From the cell containing the given text, extract its center point as [x, y] coordinate. 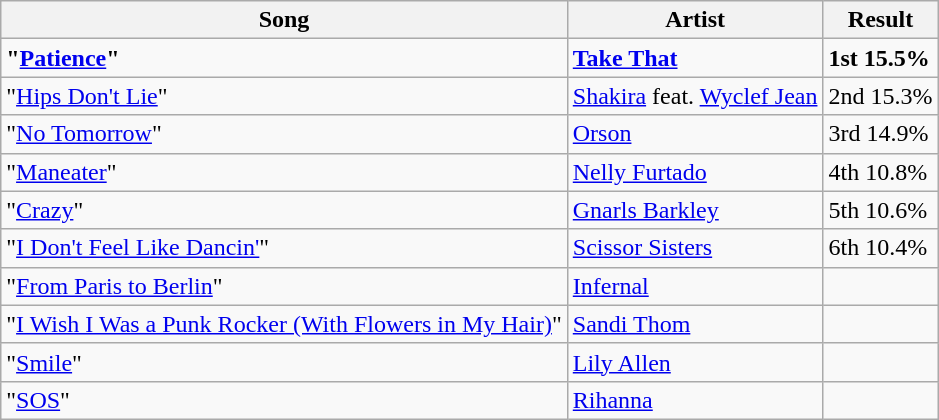
"From Paris to Berlin" [284, 286]
Gnarls Barkley [695, 210]
Result [880, 20]
6th 10.4% [880, 248]
"Patience" [284, 58]
"Smile" [284, 362]
"SOS" [284, 400]
"No Tomorrow" [284, 134]
Infernal [695, 286]
Song [284, 20]
3rd 14.9% [880, 134]
"Maneater" [284, 172]
"Hips Don't Lie" [284, 96]
"I Wish I Was a Punk Rocker (With Flowers in My Hair)" [284, 324]
Scissor Sisters [695, 248]
Nelly Furtado [695, 172]
Shakira feat. Wyclef Jean [695, 96]
Orson [695, 134]
Rihanna [695, 400]
5th 10.6% [880, 210]
4th 10.8% [880, 172]
Sandi Thom [695, 324]
1st 15.5% [880, 58]
2nd 15.3% [880, 96]
Lily Allen [695, 362]
Take That [695, 58]
Artist [695, 20]
"Crazy" [284, 210]
"I Don't Feel Like Dancin'" [284, 248]
